Return (x, y) of the center of cell containing provided text 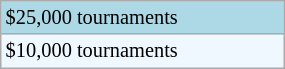
$25,000 tournaments (142, 17)
$10,000 tournaments (142, 51)
